Return [X, Y] of the center of cell containing provided text 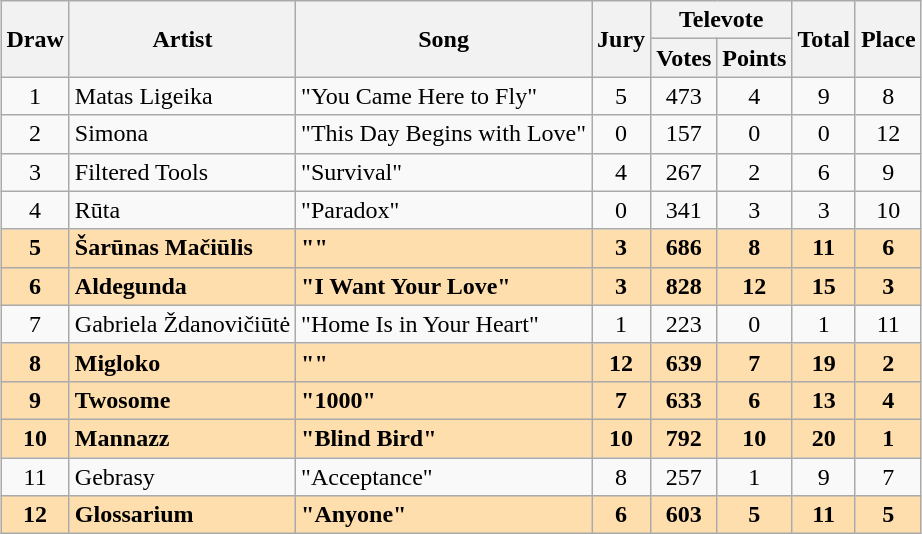
Matas Ligeika [182, 96]
792 [684, 438]
15 [824, 286]
633 [684, 400]
Total [824, 39]
Gebrasy [182, 477]
341 [684, 210]
686 [684, 248]
Glossarium [182, 515]
Song [444, 39]
"Acceptance" [444, 477]
Mannazz [182, 438]
Artist [182, 39]
603 [684, 515]
473 [684, 96]
Rūta [182, 210]
19 [824, 362]
Simona [182, 134]
"You Came Here to Fly" [444, 96]
Gabriela Ždanovičiūtė [182, 324]
267 [684, 172]
13 [824, 400]
"This Day Begins with Love" [444, 134]
828 [684, 286]
"Blind Bird" [444, 438]
"Home Is in Your Heart" [444, 324]
"Anyone" [444, 515]
223 [684, 324]
"Paradox" [444, 210]
20 [824, 438]
257 [684, 477]
Twosome [182, 400]
639 [684, 362]
Draw [35, 39]
Šarūnas Mačiūlis [182, 248]
Filtered Tools [182, 172]
"I Want Your Love" [444, 286]
Place [888, 39]
Aldegunda [182, 286]
Televote [722, 20]
Migloko [182, 362]
Points [754, 58]
Jury [622, 39]
"Survival" [444, 172]
157 [684, 134]
"1000" [444, 400]
Votes [684, 58]
